Pinpoint the cell where the given text exists, returning its (X, Y) midpoint coordinate. 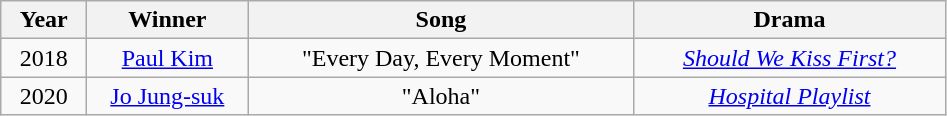
Song (441, 20)
Should We Kiss First? (790, 58)
"Aloha" (441, 96)
Hospital Playlist (790, 96)
Year (44, 20)
"Every Day, Every Moment" (441, 58)
Winner (168, 20)
Jo Jung-suk (168, 96)
Paul Kim (168, 58)
2020 (44, 96)
Drama (790, 20)
2018 (44, 58)
